From the cell containing the given text, extract its center point as [X, Y] coordinate. 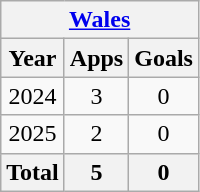
5 [96, 172]
2024 [33, 96]
Apps [96, 58]
2025 [33, 134]
Wales [100, 20]
Total [33, 172]
2 [96, 134]
Year [33, 58]
3 [96, 96]
Goals [164, 58]
